Detect which cell encompasses the target text, then output its (X, Y) center coordinate. 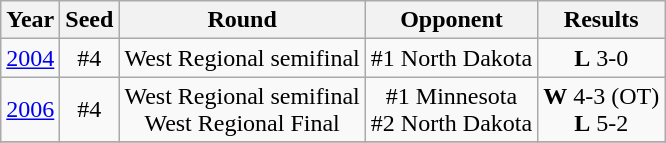
2006 (30, 110)
West Regional semifinalWest Regional Final (242, 110)
W 4-3 (OT)L 5-2 (602, 110)
Round (242, 20)
Year (30, 20)
L 3-0 (602, 58)
West Regional semifinal (242, 58)
Opponent (451, 20)
#1 Minnesota#2 North Dakota (451, 110)
#1 North Dakota (451, 58)
2004 (30, 58)
Seed (90, 20)
Results (602, 20)
